Return the (x, y) coordinate for the center point of the cell that contains the specified text.  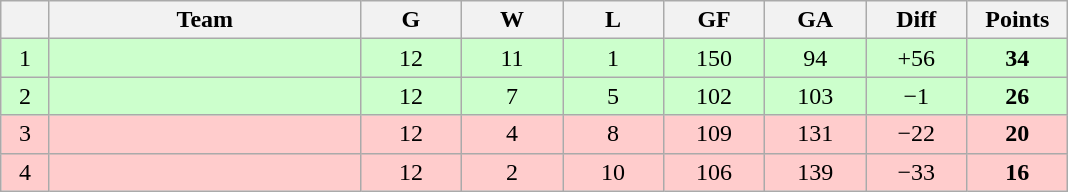
Points (1018, 20)
102 (714, 96)
W (512, 20)
5 (612, 96)
94 (816, 58)
26 (1018, 96)
34 (1018, 58)
131 (816, 134)
3 (26, 134)
−22 (916, 134)
8 (612, 134)
Diff (916, 20)
GF (714, 20)
109 (714, 134)
+56 (916, 58)
103 (816, 96)
139 (816, 172)
11 (512, 58)
GA (816, 20)
20 (1018, 134)
106 (714, 172)
Team (204, 20)
10 (612, 172)
16 (1018, 172)
7 (512, 96)
−33 (916, 172)
L (612, 20)
150 (714, 58)
−1 (916, 96)
G (410, 20)
